Provide the (X, Y) coordinate of the cell's center where the given text is located.  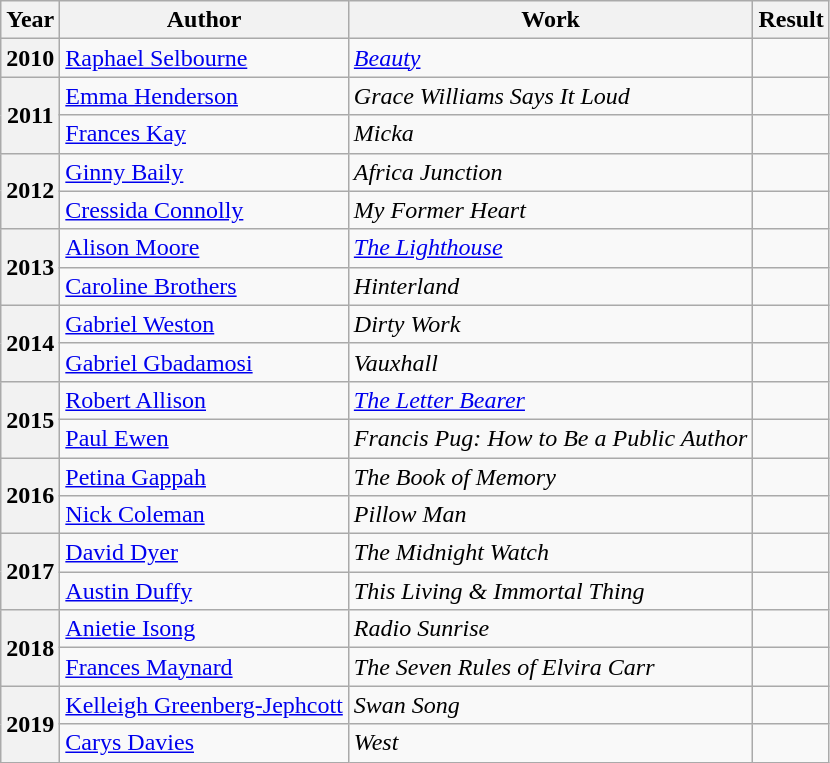
Alison Moore (204, 248)
Austin Duffy (204, 591)
Dirty Work (550, 324)
Pillow Man (550, 515)
This Living & Immortal Thing (550, 591)
Gabriel Weston (204, 324)
Africa Junction (550, 172)
Robert Allison (204, 400)
Hinterland (550, 286)
Kelleigh Greenberg-Jephcott (204, 705)
The Midnight Watch (550, 553)
Raphael Selbourne (204, 58)
My Former Heart (550, 210)
The Lighthouse (550, 248)
2014 (30, 343)
Francis Pug: How to Be a Public Author (550, 438)
2018 (30, 648)
Frances Maynard (204, 667)
Work (550, 20)
Radio Sunrise (550, 629)
The Seven Rules of Elvira Carr (550, 667)
The Letter Bearer (550, 400)
Vauxhall (550, 362)
Swan Song (550, 705)
Frances Kay (204, 134)
Cressida Connolly (204, 210)
2016 (30, 496)
2017 (30, 572)
Anietie Isong (204, 629)
2010 (30, 58)
Petina Gappah (204, 477)
2012 (30, 191)
The Book of Memory (550, 477)
Result (791, 20)
Paul Ewen (204, 438)
Carys Davies (204, 743)
Nick Coleman (204, 515)
Micka (550, 134)
Caroline Brothers (204, 286)
Beauty (550, 58)
David Dyer (204, 553)
Gabriel Gbadamosi (204, 362)
Author (204, 20)
2013 (30, 267)
West (550, 743)
Year (30, 20)
Emma Henderson (204, 96)
2019 (30, 724)
2011 (30, 115)
Ginny Baily (204, 172)
Grace Williams Says It Loud (550, 96)
2015 (30, 419)
